For the text-containing cell, return its midpoint in [x, y] coordinate format. 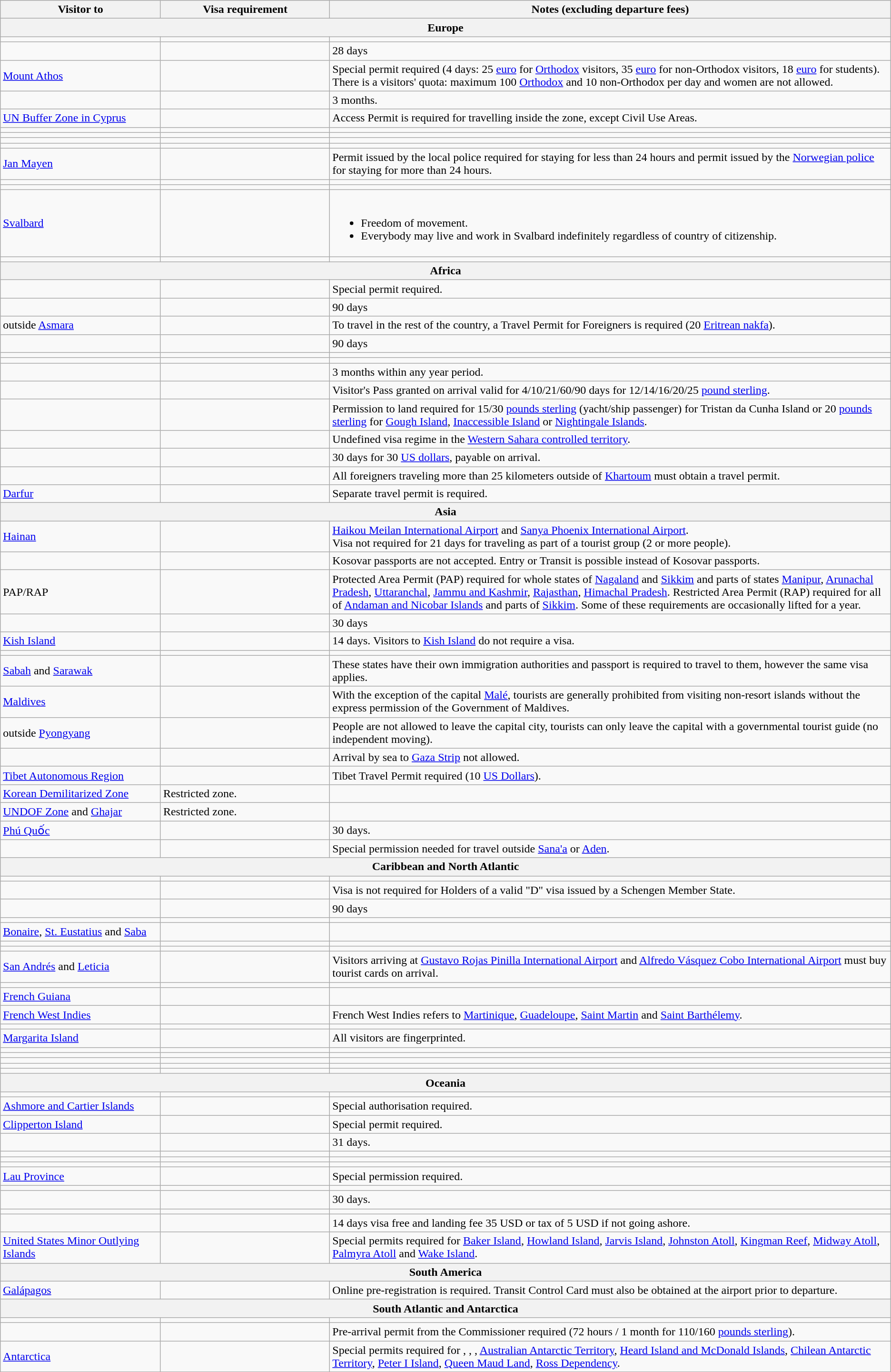
Separate travel permit is required. [610, 494]
Maldives [81, 702]
Galápagos [81, 1290]
30 days [610, 623]
Phú Quốc [81, 831]
Undefined visa regime in the Western Sahara controlled territory. [610, 439]
Sabah and Sarawak [81, 671]
Oceania [445, 1082]
Ashmore and Cartier Islands [81, 1106]
Margarita Island [81, 1038]
French West Indies refers to Martinique, Guadeloupe, Saint Martin and Saint Barthélemy. [610, 1015]
Bonaire, St. Eustatius and Saba [81, 931]
Tibet Travel Permit required (10 US Dollars). [610, 775]
Special permission needed for travel outside Sana'a or Aden. [610, 849]
Svalbard [81, 223]
Kosovar passports are not accepted. Entry or Transit is possible instead of Kosovar passports. [610, 561]
Visa is not required for Holders of a valid "D" visa issued by a Schengen Member State. [610, 890]
Special authorisation required. [610, 1106]
14 days. Visitors to Kish Island do not require a visa. [610, 641]
All foreigners traveling more than 25 kilometers outside of Khartoum must obtain a travel permit. [610, 476]
Notes (excluding departure fees) [610, 10]
3 months within any year period. [610, 372]
To travel in the rest of the country, a Travel Permit for Foreigners is required (20 Eritrean nakfa). [610, 325]
San Andrés and Leticia [81, 967]
Jan Mayen [81, 164]
Darfur [81, 494]
United States Minor Outlying Islands [81, 1248]
3 months. [610, 100]
Lau Province [81, 1176]
30 days for 30 US dollars, payable on arrival. [610, 457]
Access Permit is required for travelling inside the zone, except Civil Use Areas. [610, 118]
UNDOF Zone and Ghajar [81, 811]
South America [445, 1272]
Kish Island [81, 641]
French West Indies [81, 1015]
outside Asmara [81, 325]
Africa [445, 271]
31 days. [610, 1142]
Visitor to [81, 10]
All visitors are fingerprinted. [610, 1038]
Asia [445, 512]
14 days visa free and landing fee 35 USD or tax of 5 USD if not going ashore. [610, 1223]
Clipperton Island [81, 1124]
Special permission required. [610, 1176]
outside Pyongyang [81, 732]
Visitors arriving at Gustavo Rojas Pinilla International Airport and Alfredo Vásquez Cobo International Airport must buy tourist cards on arrival. [610, 967]
Mount Athos [81, 75]
South Atlantic and Antarctica [445, 1308]
PAP/RAP [81, 592]
People are not allowed to leave the capital city, tourists can only leave the capital with a governmental tourist guide (no independent moving). [610, 732]
Europe [445, 28]
UN Buffer Zone in Cyprus [81, 118]
Antarctica [81, 1356]
These states have their own immigration authorities and passport is required to travel to them, however the same visa applies. [610, 671]
Visa requirement [245, 10]
Online pre-registration is required. Transit Control Card must also be obtained at the airport prior to departure. [610, 1290]
Tibet Autonomous Region [81, 775]
Freedom of movement.Everybody may live and work in Svalbard indefinitely regardless of country of citizenship. [610, 223]
Special permits required for Baker Island, Howland Island, Jarvis Island, Johnston Atoll, Kingman Reef, Midway Atoll, Palmyra Atoll and Wake Island. [610, 1248]
28 days [610, 51]
Korean Demilitarized Zone [81, 793]
Pre-arrival permit from the Commissioner required (72 hours / 1 month for 110/160 pounds sterling). [610, 1332]
Visitor's Pass granted on arrival valid for 4/10/21/60/90 days for 12/14/16/20/25 pound sterling. [610, 390]
Arrival by sea to Gaza Strip not allowed. [610, 757]
Caribbean and North Atlantic [445, 867]
Hainan [81, 536]
French Guiana [81, 997]
